Identify which cell holds the provided text, then report its (X, Y) central coordinate. 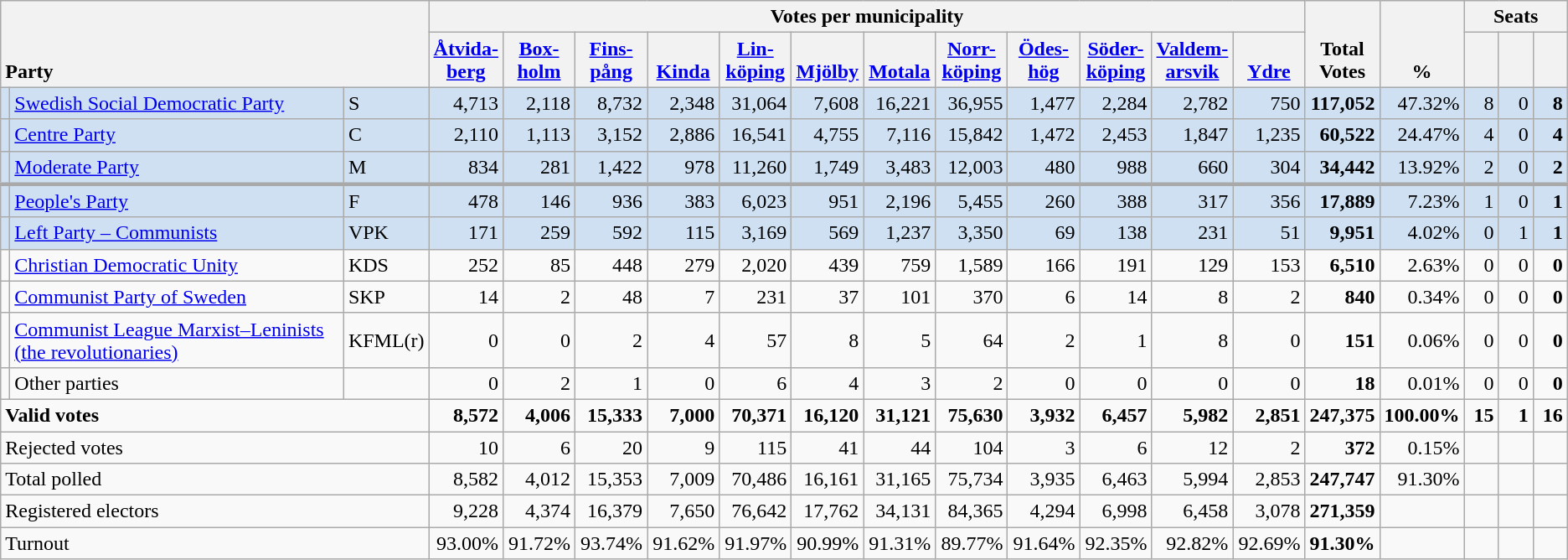
15,842 (972, 135)
69 (1044, 233)
129 (1193, 265)
7,116 (900, 135)
383 (683, 201)
VPK (386, 233)
31,064 (756, 103)
317 (1193, 201)
9,951 (1342, 233)
Rejected votes (214, 447)
13.92% (1422, 168)
Box- holm (539, 60)
Ydre (1269, 60)
834 (466, 168)
93.74% (611, 543)
5,455 (972, 201)
85 (539, 265)
480 (1044, 168)
259 (539, 233)
SKP (386, 297)
101 (900, 297)
0.34% (1422, 297)
75,630 (972, 415)
57 (756, 340)
5,982 (1193, 415)
2,348 (683, 103)
478 (466, 201)
16 (1550, 415)
171 (466, 233)
3,350 (972, 233)
9,228 (466, 511)
372 (1342, 447)
247,375 (1342, 415)
91.62% (683, 543)
4,294 (1044, 511)
Valid votes (214, 415)
70,371 (756, 415)
M (386, 168)
Christian Democratic Unity (178, 265)
44 (900, 447)
31,121 (900, 415)
15,353 (611, 480)
3,169 (756, 233)
279 (683, 265)
Åtvida- berg (466, 60)
4,374 (539, 511)
2,110 (466, 135)
0.15% (1422, 447)
Lin- köping (756, 60)
Fins- pång (611, 60)
15 (1481, 415)
48 (611, 297)
6,998 (1116, 511)
4,012 (539, 480)
1,113 (539, 135)
448 (611, 265)
24.47% (1422, 135)
0.06% (1422, 340)
138 (1116, 233)
281 (539, 168)
KDS (386, 265)
Total polled (214, 480)
260 (1044, 201)
660 (1193, 168)
% (1422, 44)
91.97% (756, 543)
34,131 (900, 511)
15,333 (611, 415)
6,023 (756, 201)
304 (1269, 168)
16,541 (756, 135)
2,886 (683, 135)
370 (972, 297)
4,006 (539, 415)
91.64% (1044, 543)
91.72% (539, 543)
6,458 (1193, 511)
11,260 (756, 168)
4,713 (466, 103)
1,847 (1193, 135)
7,650 (683, 511)
1,237 (900, 233)
20 (611, 447)
2,284 (1116, 103)
5 (900, 340)
1,422 (611, 168)
2,020 (756, 265)
7,000 (683, 415)
988 (1116, 168)
47.32% (1422, 103)
Moderate Party (178, 168)
92.82% (1193, 543)
5,994 (1193, 480)
Left Party – Communists (178, 233)
41 (828, 447)
3,483 (900, 168)
6,510 (1342, 265)
2,782 (1193, 103)
17,889 (1342, 201)
151 (1342, 340)
247,747 (1342, 480)
2,453 (1116, 135)
Seats (1516, 17)
2.63% (1422, 265)
191 (1116, 265)
92.35% (1116, 543)
Valdem- arsvik (1193, 60)
439 (828, 265)
1,589 (972, 265)
104 (972, 447)
16,161 (828, 480)
12 (1193, 447)
166 (1044, 265)
936 (611, 201)
Registered electors (214, 511)
0.01% (1422, 383)
31,165 (900, 480)
153 (1269, 265)
3,932 (1044, 415)
9 (683, 447)
978 (683, 168)
3,152 (611, 135)
90.99% (828, 543)
569 (828, 233)
89.77% (972, 543)
16,379 (611, 511)
7.23% (1422, 201)
Communist League Marxist–Leninists (the revolutionaries) (178, 340)
12,003 (972, 168)
16,221 (900, 103)
37 (828, 297)
4.02% (1422, 233)
592 (611, 233)
759 (900, 265)
Other parties (178, 383)
75,734 (972, 480)
117,052 (1342, 103)
Söder- köping (1116, 60)
1,235 (1269, 135)
356 (1269, 201)
3,935 (1044, 480)
S (386, 103)
16,120 (828, 415)
17,762 (828, 511)
KFML(r) (386, 340)
Communist Party of Sweden (178, 297)
7,009 (683, 480)
76,642 (756, 511)
100.00% (1422, 415)
Party (214, 44)
36,955 (972, 103)
18 (1342, 383)
Swedish Social Democratic Party (178, 103)
70,486 (756, 480)
146 (539, 201)
1,472 (1044, 135)
1,749 (828, 168)
1,477 (1044, 103)
8,572 (466, 415)
3,078 (1269, 511)
6,463 (1116, 480)
7,608 (828, 103)
Mjölby (828, 60)
Votes per municipality (867, 17)
51 (1269, 233)
2,118 (539, 103)
C (386, 135)
Total Votes (1342, 44)
840 (1342, 297)
People's Party (178, 201)
93.00% (466, 543)
Kinda (683, 60)
64 (972, 340)
7 (683, 297)
2,853 (1269, 480)
84,365 (972, 511)
271,359 (1342, 511)
951 (828, 201)
252 (466, 265)
Motala (900, 60)
Norr- köping (972, 60)
Centre Party (178, 135)
F (386, 201)
10 (466, 447)
6,457 (1116, 415)
Ödes- hög (1044, 60)
2,196 (900, 201)
91.31% (900, 543)
92.69% (1269, 543)
8,732 (611, 103)
8,582 (466, 480)
388 (1116, 201)
Turnout (214, 543)
4,755 (828, 135)
60,522 (1342, 135)
2,851 (1269, 415)
34,442 (1342, 168)
750 (1269, 103)
